Return [X, Y] of the center of cell containing provided text 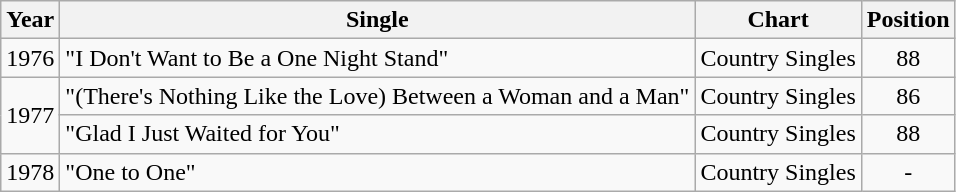
Position [908, 20]
1976 [30, 58]
1978 [30, 172]
Single [378, 20]
"One to One" [378, 172]
1977 [30, 115]
"I Don't Want to Be a One Night Stand" [378, 58]
Chart [778, 20]
- [908, 172]
"Glad I Just Waited for You" [378, 134]
Year [30, 20]
86 [908, 96]
"(There's Nothing Like the Love) Between a Woman and a Man" [378, 96]
